Find where the given text appears and provide that cell's center as (X, Y) coordinate. 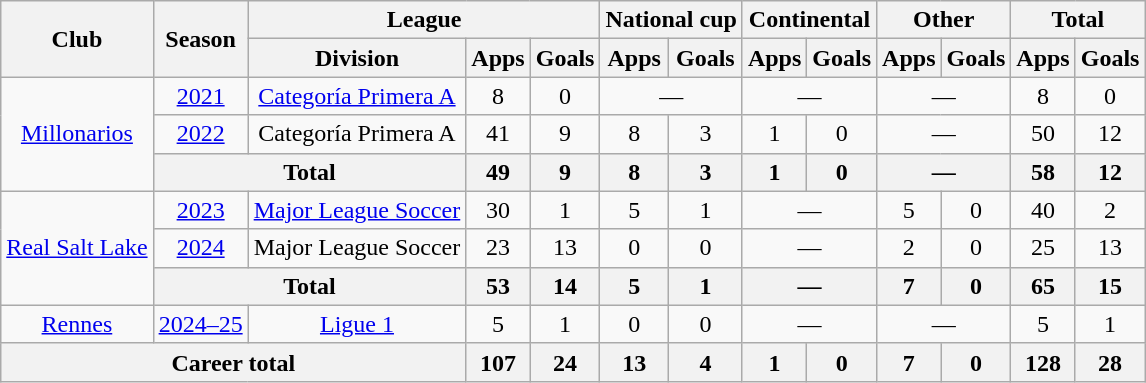
League (424, 20)
58 (1043, 172)
Club (77, 39)
Rennes (77, 324)
14 (565, 286)
28 (1110, 362)
Real Salt Lake (77, 248)
Career total (234, 362)
2021 (200, 96)
128 (1043, 362)
30 (498, 210)
Season (200, 39)
107 (498, 362)
Division (357, 58)
Continental (809, 20)
15 (1110, 286)
41 (498, 134)
National cup (671, 20)
2023 (200, 210)
2024 (200, 248)
50 (1043, 134)
23 (498, 248)
53 (498, 286)
4 (705, 362)
24 (565, 362)
Ligue 1 (357, 324)
2022 (200, 134)
40 (1043, 210)
49 (498, 172)
Millonarios (77, 134)
25 (1043, 248)
2024–25 (200, 324)
65 (1043, 286)
Other (944, 20)
